Output the [X, Y] coordinate of the center of the cell containing the given text.  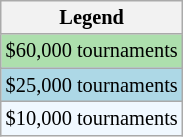
$25,000 tournaments [92, 85]
$60,000 tournaments [92, 51]
$10,000 tournaments [92, 118]
Legend [92, 17]
